Return the [x, y] coordinate for the center point of the cell that contains the specified text.  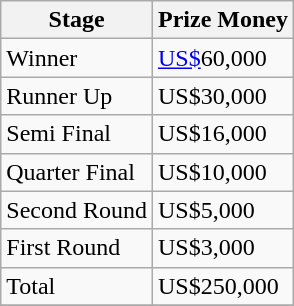
Total [77, 286]
US$16,000 [222, 134]
Second Round [77, 210]
US$10,000 [222, 172]
US$3,000 [222, 248]
Quarter Final [77, 172]
First Round [77, 248]
Prize Money [222, 20]
Winner [77, 58]
Semi Final [77, 134]
US$5,000 [222, 210]
Runner Up [77, 96]
US$250,000 [222, 286]
US$30,000 [222, 96]
US$60,000 [222, 58]
Stage [77, 20]
